Extract the [x, y] coordinate from the center of the cell holding the provided text.  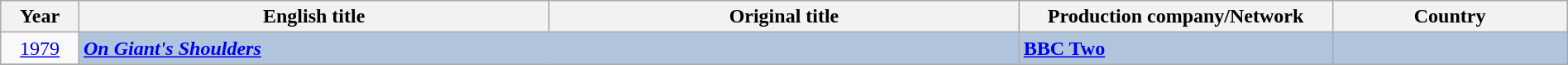
On Giant's Shoulders [549, 48]
Year [40, 17]
English title [313, 17]
Original title [784, 17]
BBC Two [1176, 48]
1979 [40, 48]
Production company/Network [1176, 17]
Country [1450, 17]
